Pinpoint the cell where the given text exists, returning its (X, Y) midpoint coordinate. 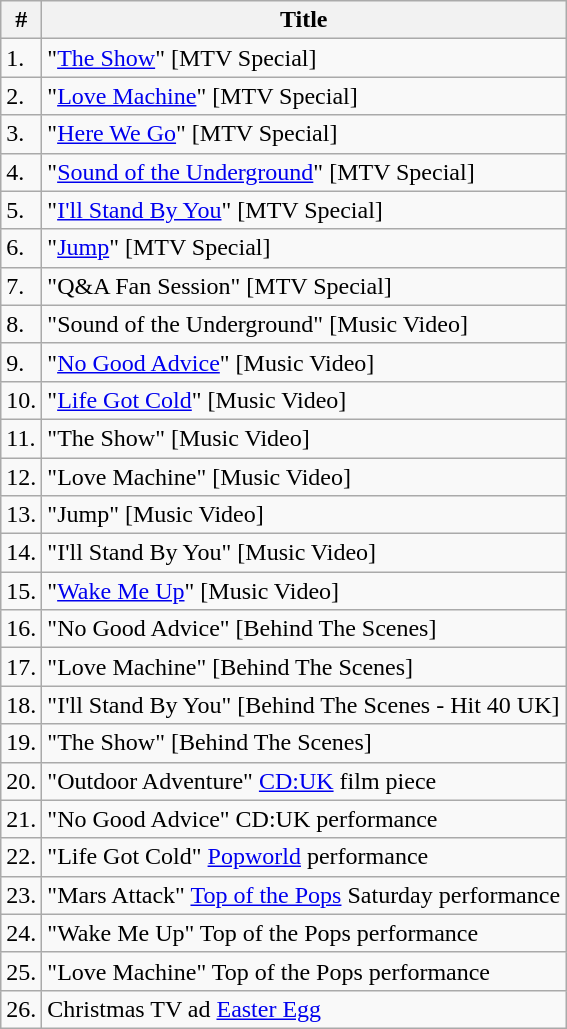
"Love Machine" [Behind The Scenes] (304, 667)
1. (22, 58)
13. (22, 515)
10. (22, 400)
21. (22, 819)
"I'll Stand By You" [Behind The Scenes - Hit 40 UK] (304, 705)
"The Show" [Music Video] (304, 438)
"I'll Stand By You" [MTV Special] (304, 210)
15. (22, 591)
"No Good Advice" [Music Video] (304, 362)
"Wake Me Up" [Music Video] (304, 591)
"Sound of the Underground" [MTV Special] (304, 172)
19. (22, 743)
22. (22, 857)
"Life Got Cold" [Music Video] (304, 400)
11. (22, 438)
17. (22, 667)
"Love Machine" [MTV Special] (304, 96)
18. (22, 705)
26. (22, 1009)
14. (22, 553)
12. (22, 477)
2. (22, 96)
24. (22, 933)
5. (22, 210)
25. (22, 971)
7. (22, 286)
4. (22, 172)
Title (304, 20)
"Jump" [Music Video] (304, 515)
"No Good Advice" CD:UK performance (304, 819)
"Mars Attack" Top of the Pops Saturday performance (304, 895)
"No Good Advice" [Behind The Scenes] (304, 629)
"Life Got Cold" Popworld performance (304, 857)
"Sound of the Underground" [Music Video] (304, 324)
3. (22, 134)
6. (22, 248)
"Love Machine" Top of the Pops performance (304, 971)
20. (22, 781)
"Q&A Fan Session" [MTV Special] (304, 286)
16. (22, 629)
"The Show" [Behind The Scenes] (304, 743)
9. (22, 362)
8. (22, 324)
"The Show" [MTV Special] (304, 58)
"Jump" [MTV Special] (304, 248)
23. (22, 895)
"I'll Stand By You" [Music Video] (304, 553)
Christmas TV ad Easter Egg (304, 1009)
"Love Machine" [Music Video] (304, 477)
"Wake Me Up" Top of the Pops performance (304, 933)
# (22, 20)
"Outdoor Adventure" CD:UK film piece (304, 781)
"Here We Go" [MTV Special] (304, 134)
